Identify which cell holds the provided text, then report its [X, Y] central coordinate. 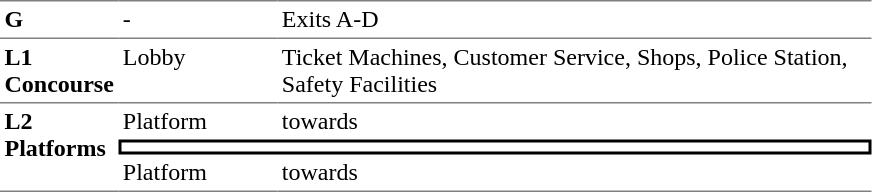
Lobby [198, 71]
- [198, 19]
L1Concourse [59, 71]
G [59, 19]
L2Platforms [59, 148]
Ticket Machines, Customer Service, Shops, Police Station, Safety Facilities [574, 71]
Exits A-D [574, 19]
